Provide the (x, y) coordinate of the cell's center where the given text is located.  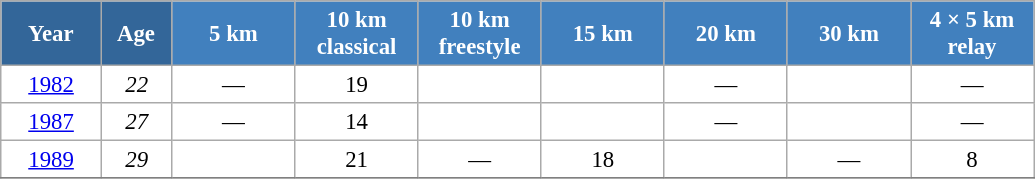
10 km classical (356, 34)
27 (136, 122)
1987 (52, 122)
21 (356, 160)
19 (356, 85)
Year (52, 34)
4 × 5 km relay (972, 34)
1982 (52, 85)
1989 (52, 160)
8 (972, 160)
5 km (234, 34)
14 (356, 122)
22 (136, 85)
30 km (848, 34)
29 (136, 160)
Age (136, 34)
18 (602, 160)
15 km (602, 34)
20 km (726, 34)
10 km freestyle (480, 34)
